Detect which cell encompasses the target text, then output its (X, Y) center coordinate. 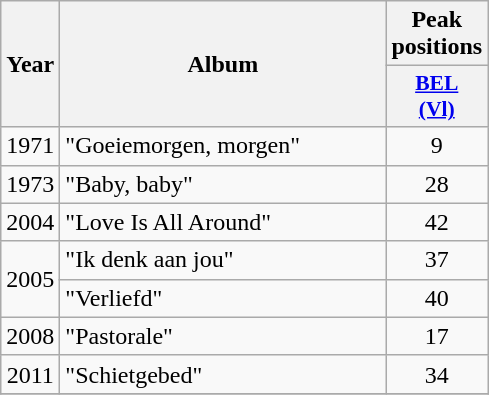
28 (437, 184)
"Love Is All Around" (223, 222)
1971 (30, 146)
Peak positions (437, 34)
"Pastorale" (223, 336)
"Goeiemorgen, morgen" (223, 146)
2011 (30, 374)
2004 (30, 222)
34 (437, 374)
"Schietgebed" (223, 374)
40 (437, 298)
"Ik denk aan jou" (223, 260)
2005 (30, 279)
"Verliefd" (223, 298)
2008 (30, 336)
37 (437, 260)
9 (437, 146)
"Baby, baby" (223, 184)
42 (437, 222)
Album (223, 64)
Year (30, 64)
1973 (30, 184)
BEL (Vl) (437, 96)
17 (437, 336)
